For the text-containing cell, return its midpoint in (X, Y) coordinate format. 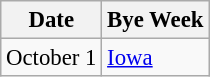
Bye Week (156, 20)
October 1 (52, 58)
Iowa (156, 58)
Date (52, 20)
